From the cell containing the given text, extract its center point as (x, y) coordinate. 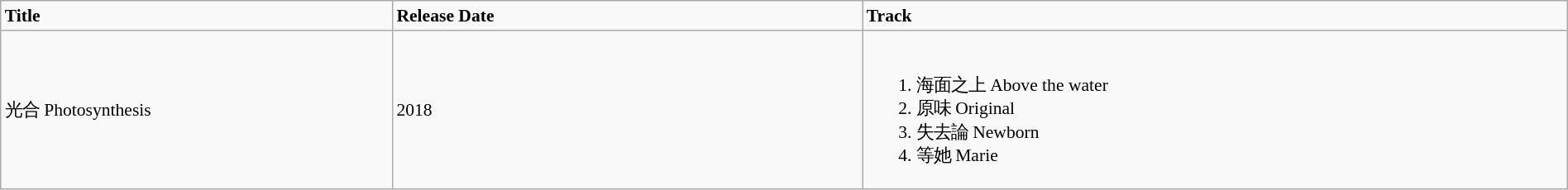
Track (1216, 16)
Title (197, 16)
光合 Photosynthesis (197, 111)
2018 (627, 111)
海面之上 Above the water原味 Original失去論 Newborn等她 Marie (1216, 111)
Release Date (627, 16)
